Scan for the cell matching the given text and deliver its [X, Y] coordinate at center. 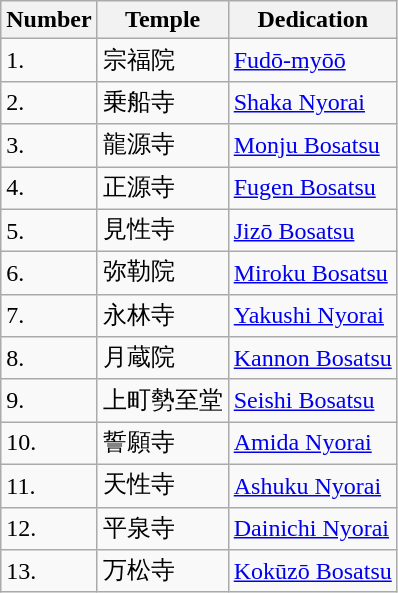
Monju Bosatsu [312, 146]
Seishi Bosatsu [312, 400]
7. [49, 316]
1. [49, 60]
8. [49, 358]
宗福院 [162, 60]
Dedication [312, 20]
月蔵院 [162, 358]
平泉寺 [162, 528]
4. [49, 188]
Yakushi Nyorai [312, 316]
Kokūzō Bosatsu [312, 572]
Number [49, 20]
Miroku Bosatsu [312, 274]
2. [49, 102]
誓願寺 [162, 444]
Ashuku Nyorai [312, 486]
Jizō Bosatsu [312, 230]
永林寺 [162, 316]
11. [49, 486]
5. [49, 230]
上町勢至堂 [162, 400]
12. [49, 528]
乗船寺 [162, 102]
6. [49, 274]
Kannon Bosatsu [312, 358]
10. [49, 444]
9. [49, 400]
見性寺 [162, 230]
正源寺 [162, 188]
弥勒院 [162, 274]
Temple [162, 20]
Fudō-myōō [312, 60]
13. [49, 572]
龍源寺 [162, 146]
Amida Nyorai [312, 444]
Shaka Nyorai [312, 102]
天性寺 [162, 486]
万松寺 [162, 572]
3. [49, 146]
Fugen Bosatsu [312, 188]
Dainichi Nyorai [312, 528]
